Scan for the cell matching the given text and deliver its [X, Y] coordinate at center. 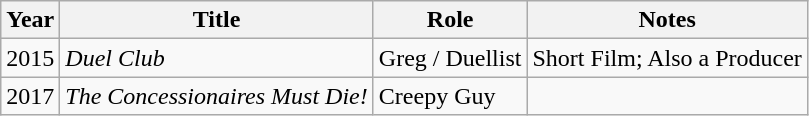
Notes [667, 20]
Greg / Duellist [450, 58]
Creepy Guy [450, 96]
2015 [30, 58]
2017 [30, 96]
Duel Club [216, 58]
Title [216, 20]
Year [30, 20]
Role [450, 20]
The Concessionaires Must Die! [216, 96]
Short Film; Also a Producer [667, 58]
